Find where the given text appears and provide that cell's center as (X, Y) coordinate. 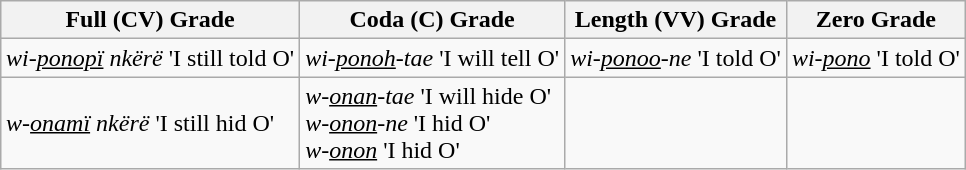
w-onan-tae 'I will hide O'w-onon-ne 'I hid O'w-onon 'I hid O' (432, 123)
Full (CV) Grade (150, 20)
wi-ponoo-ne 'I told O' (676, 58)
Coda (C) Grade (432, 20)
wi-ponopï nkërë 'I still told O' (150, 58)
wi-ponoh-tae 'I will tell O' (432, 58)
w-onamï nkërë 'I still hid O' (150, 123)
wi-pono 'I told O' (876, 58)
Length (VV) Grade (676, 20)
Zero Grade (876, 20)
